Scan for the cell matching the given text and deliver its [x, y] coordinate at center. 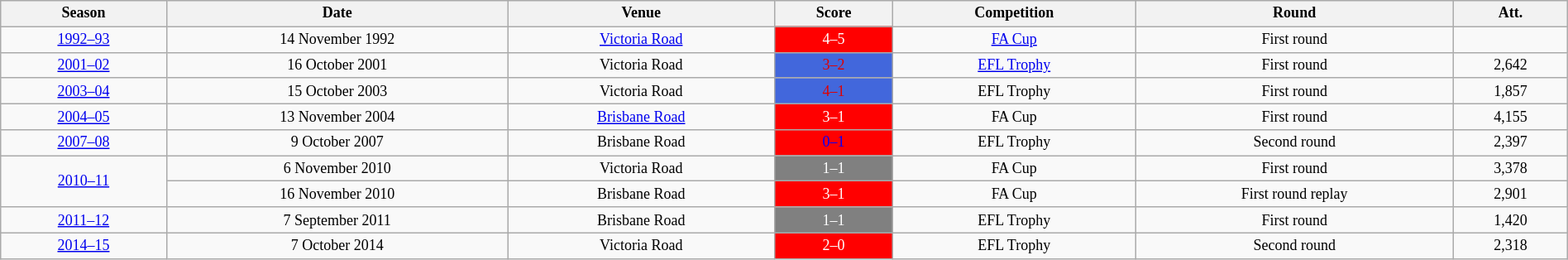
Competition [1014, 13]
2–0 [834, 245]
Round [1295, 13]
15 October 2003 [337, 91]
2001–02 [84, 65]
2,397 [1511, 142]
2,642 [1511, 65]
Season [84, 13]
2004–05 [84, 116]
Score [834, 13]
3–2 [834, 65]
16 November 2010 [337, 194]
4–5 [834, 40]
16 October 2001 [337, 65]
1992–93 [84, 40]
7 October 2014 [337, 245]
2,318 [1511, 245]
Att. [1511, 13]
2014–15 [84, 245]
6 November 2010 [337, 169]
3,378 [1511, 169]
2010–11 [84, 181]
Venue [641, 13]
4–1 [834, 91]
2003–04 [84, 91]
13 November 2004 [337, 116]
4,155 [1511, 116]
2011–12 [84, 220]
9 October 2007 [337, 142]
2007–08 [84, 142]
2,901 [1511, 194]
14 November 1992 [337, 40]
First round replay [1295, 194]
1,420 [1511, 220]
1,857 [1511, 91]
7 September 2011 [337, 220]
Date [337, 13]
0–1 [834, 142]
